For the text-containing cell, return its midpoint in (x, y) coordinate format. 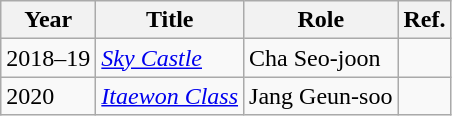
2020 (48, 96)
Jang Geun-soo (321, 96)
Sky Castle (170, 58)
Ref. (424, 20)
Cha Seo-joon (321, 58)
Itaewon Class (170, 96)
Role (321, 20)
Year (48, 20)
Title (170, 20)
2018–19 (48, 58)
